Output the (x, y) coordinate of the center of the cell containing the given text.  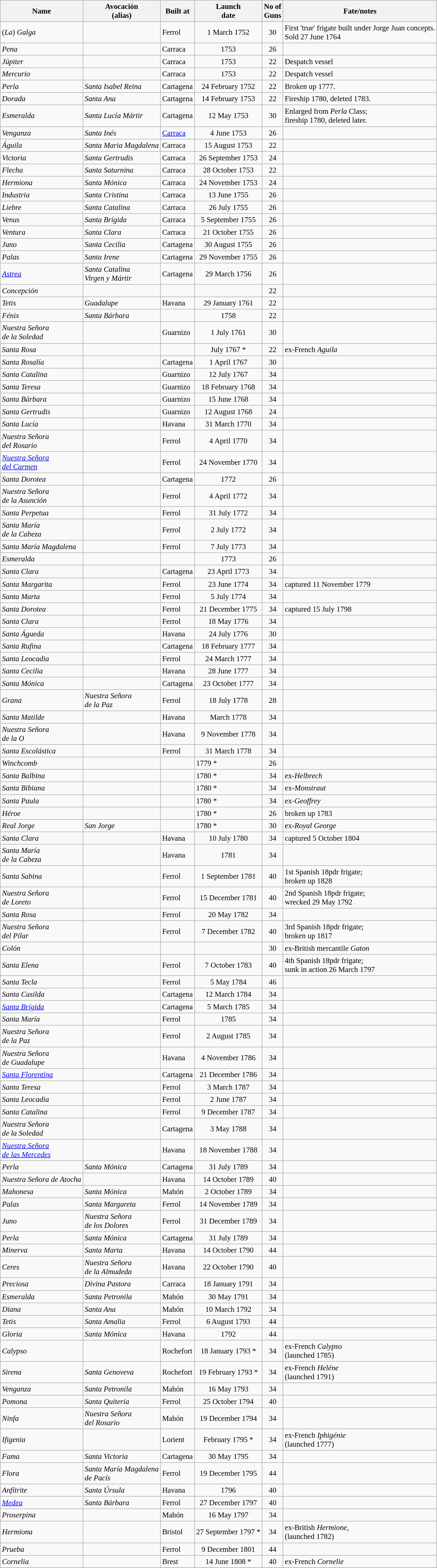
15 December 1781 (228, 898)
14 June 1808 * (228, 1561)
29 March 1756 (228, 274)
Santa Lucía Mártir (122, 116)
Santa Rosalía (42, 362)
28 October 1753 (228, 170)
Pomona (42, 1401)
ex-French Iphigénie(launched 1777) (360, 1440)
46 (272, 982)
1785 (228, 1019)
31 December 1789 (228, 1221)
Medea (42, 1503)
Santa CatalinaVirgen y Mártir (122, 274)
2 July 1772 (228, 530)
1779 * (228, 763)
Santa María (42, 1019)
22 October 1790 (228, 1267)
Ventura (42, 232)
3 March 1787 (228, 1087)
ex-Geoffrey (360, 801)
6 August 1793 (228, 1321)
2 October 1789 (228, 1192)
Ceres (42, 1267)
Nuestra Señoradel Pilar (42, 932)
3 May 1788 (228, 1129)
Guadalupe (122, 303)
Santa María Magdalena (42, 547)
Flora (42, 1474)
31 March 1778 (228, 751)
ex-French Aguila (360, 349)
19 December 1795 (228, 1474)
18 November 1788 (228, 1150)
ex-Helbrech (360, 776)
Nuestra Señorade Loreto (42, 898)
Santa Margareta (122, 1204)
ex-British mercantile Gaton (360, 948)
Santa Águeda (42, 634)
Santa Úrsula (122, 1490)
20 May 1782 (228, 914)
Santa Sabina (42, 876)
4th Spanish 18pdr frigate;sunk in action 26 March 1797 (360, 965)
19 February 1793 * (228, 1372)
Nuestra Señorade las Mercedes (42, 1150)
23 June 1774 (228, 584)
1 September 1781 (228, 876)
19 December 1794 (228, 1418)
4 June 1753 (228, 133)
Enlarged from Perla Class;fireship 1780, deleted later. (360, 116)
ex-French Cornelie (360, 1561)
7 October 1783 (228, 965)
26 July 1755 (228, 207)
Dorada (42, 99)
5 May 1784 (228, 982)
Victoria (42, 158)
Concepción (42, 291)
15 June 1768 (228, 399)
Santa Bibiana (42, 788)
18 May 1776 (228, 621)
captured 15 July 1798 (360, 609)
1773 (228, 559)
26 September 1753 (228, 158)
ex-French Heléne(launched 1791) (360, 1372)
28 (272, 700)
Real Jorge (42, 825)
Santa Maria Magdalena (122, 145)
23 April 1773 (228, 572)
Broken up 1777. (360, 87)
28 June 1777 (228, 671)
14 February 1753 (228, 99)
Prueba (42, 1549)
31 March 1770 (228, 424)
18 July 1778 (228, 700)
Minerva (42, 1250)
24 November 1753 (228, 182)
Santa Genoveva (122, 1372)
30 May 1795 (228, 1457)
1758 (228, 316)
Nuestra Señorade la O (42, 734)
Astrea (42, 274)
12 August 1768 (228, 412)
9 December 1787 (228, 1112)
Fénix (42, 316)
ex-Monstraut (360, 788)
Santa Isabel Reina (122, 87)
Santa Perpetua (42, 513)
ex-French Calypso(launched 1785) (360, 1351)
Mercurio (42, 74)
18 January 1791 (228, 1284)
Santa Matilde (42, 717)
10 July 1780 (228, 838)
27 September 1797 * (228, 1532)
Santa Inés (122, 133)
Built at (177, 11)
14 October 1789 (228, 1179)
24 February 1752 (228, 87)
Santa María Magdalenade Pacís (122, 1474)
Calypso (42, 1351)
Júpiter (42, 62)
Santa Amalia (122, 1321)
Águila (42, 145)
1781 (228, 855)
Bristol (177, 1532)
13 June 1755 (228, 195)
21 December 1786 (228, 1074)
29 November 1755 (228, 257)
Fama (42, 1457)
30 May 1791 (228, 1297)
16 May 1793 (228, 1389)
9 December 1801 (228, 1549)
9 November 1778 (228, 734)
Diana (42, 1309)
14 October 1790 (228, 1250)
1796 (228, 1490)
Santa Irene (122, 257)
14 November 1789 (228, 1204)
Santa Cristina (122, 195)
Santa Tecla (42, 982)
5 July 1774 (228, 596)
2 August 1785 (228, 1036)
Nuestra Señorade los Dolores (122, 1221)
29 January 1761 (228, 303)
February 1795 * (228, 1440)
30 August 1755 (228, 245)
captured 5 October 1804 (360, 838)
First 'true' frigate built under Jorge Juan concepts.Sold 27 June 1764 (360, 32)
31 July 1772 (228, 513)
Santa Victoria (122, 1457)
Venus (42, 220)
Gloria (42, 1334)
1792 (228, 1334)
Santa Balbina (42, 776)
4 April 1770 (228, 441)
Sirena (42, 1372)
Proserpina (42, 1515)
Brest (177, 1561)
7 July 1773 (228, 547)
21 October 1755 (228, 232)
5 March 1785 (228, 1007)
Avocación(alias) (122, 11)
1772 (228, 479)
Winchcomb (42, 763)
Santa Florentina (42, 1074)
15 August 1753 (228, 145)
Preciosa (42, 1284)
Name (42, 11)
San Jorge (122, 825)
Flecha (42, 170)
Héroe (42, 813)
Santa Escolástica (42, 751)
(La) Galga (42, 32)
Ifigenia (42, 1440)
1 March 1752 (228, 32)
Santa Saturnina (122, 170)
24 March 1777 (228, 659)
Colón (42, 948)
Lorient (177, 1440)
Santa Lucía (42, 424)
16 May 1797 (228, 1515)
1 April 1767 (228, 362)
Ninfa (42, 1418)
12 May 1753 (228, 116)
21 December 1775 (228, 609)
24 November 1770 (228, 462)
Santa Paula (42, 801)
1 July 1761 (228, 333)
4 November 1786 (228, 1058)
2 June 1787 (228, 1099)
3rd Spanish 18pdr frigate;broken up 1817 (360, 932)
Santa Margarita (42, 584)
Nuestra Señorade la Asunción (42, 496)
March 1778 (228, 717)
25 October 1794 (228, 1401)
23 October 1777 (228, 683)
Nuestra Señora de Atocha (42, 1179)
July 1767 * (228, 349)
7 December 1782 (228, 932)
Nuestra Señorade Guadalupe (42, 1058)
Cornelia (42, 1561)
Fate/notes (360, 11)
ex-Royal George (360, 825)
captured 11 November 1779 (360, 584)
broken up 1783 (360, 813)
10 March 1792 (228, 1309)
24 July 1776 (228, 634)
Santa Rufina (42, 646)
5 September 1755 (228, 220)
Mahonesa (42, 1192)
Santa Quiteria (122, 1401)
ex-British Hermione, (launched 1782) (360, 1532)
Nuestra Señorade la Almudeda (122, 1267)
Santa Elena (42, 965)
18 January 1793 * (228, 1351)
Industria (42, 195)
18 February 1777 (228, 646)
1st Spanish 18pdr frigate;broken up 1828 (360, 876)
Anfítrite (42, 1490)
27 December 1797 (228, 1503)
Pena (42, 49)
No ofGuns (272, 11)
Grana (42, 700)
4 April 1772 (228, 496)
Nuestra Señoradel Carmen (42, 462)
18 February 1768 (228, 387)
2nd Spanish 18pdr frigate; wrecked 29 May 1792 (360, 898)
Santa Casilda (42, 994)
Launchdate (228, 11)
12 July 1767 (228, 374)
Fireship 1780, deleted 1783. (360, 99)
Divina Pastora (122, 1284)
12 March 1784 (228, 994)
Liebre (42, 207)
